Scan for the cell matching the given text and deliver its [X, Y] coordinate at center. 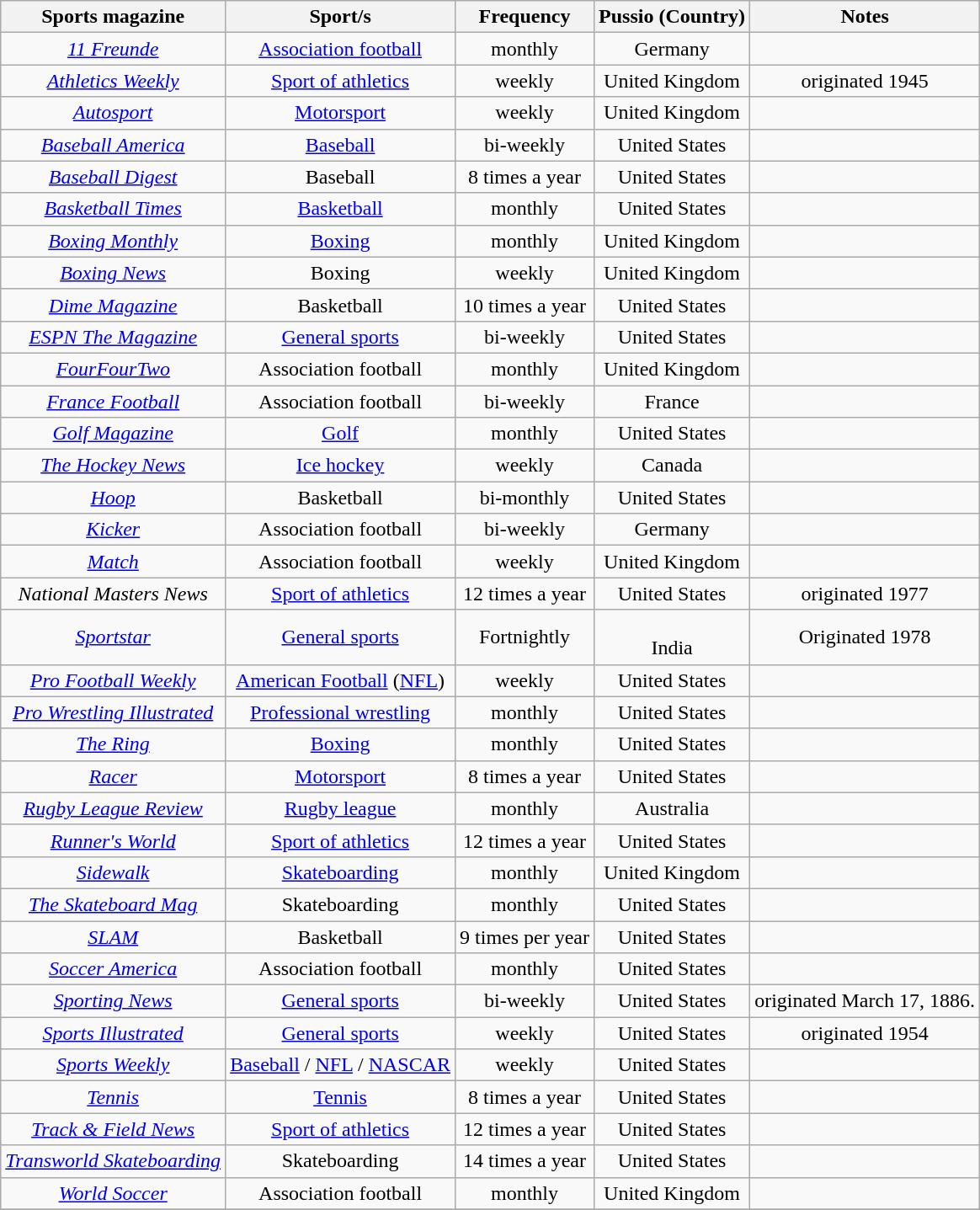
10 times a year [525, 305]
Rugby league [340, 808]
Track & Field News [113, 1129]
Match [113, 562]
India [672, 637]
Sportstar [113, 637]
Golf Magazine [113, 434]
9 times per year [525, 937]
The Ring [113, 744]
FourFourTwo [113, 369]
Athletics Weekly [113, 81]
Sports Weekly [113, 1065]
American Football (NFL) [340, 680]
originated 1977 [865, 594]
Golf [340, 434]
Sidewalk [113, 872]
14 times a year [525, 1161]
Hoop [113, 498]
originated 1954 [865, 1033]
Transworld Skateboarding [113, 1161]
France [672, 402]
Soccer America [113, 969]
Originated 1978 [865, 637]
Sports magazine [113, 17]
originated March 17, 1886. [865, 1001]
Sports Illustrated [113, 1033]
Frequency [525, 17]
Notes [865, 17]
Pro Football Weekly [113, 680]
The Hockey News [113, 466]
Rugby League Review [113, 808]
Canada [672, 466]
Autosport [113, 113]
The Skateboard Mag [113, 904]
Pro Wrestling Illustrated [113, 712]
Sport/s [340, 17]
Boxing Monthly [113, 241]
Kicker [113, 530]
originated 1945 [865, 81]
Baseball / NFL / NASCAR [340, 1065]
Pussio (Country) [672, 17]
Boxing News [113, 273]
Sporting News [113, 1001]
Racer [113, 776]
Ice hockey [340, 466]
France Football [113, 402]
National Masters News [113, 594]
Fortnightly [525, 637]
Baseball Digest [113, 177]
SLAM [113, 937]
bi-monthly [525, 498]
Baseball America [113, 145]
Australia [672, 808]
Professional wrestling [340, 712]
Basketball Times [113, 209]
ESPN The Magazine [113, 337]
World Soccer [113, 1193]
Dime Magazine [113, 305]
Runner's World [113, 840]
11 Freunde [113, 49]
